For the text-containing cell, return its midpoint in (x, y) coordinate format. 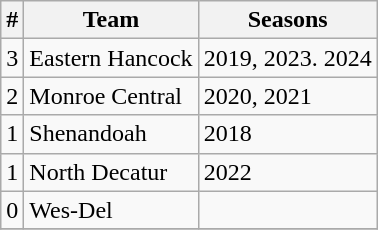
3 (12, 58)
Seasons (288, 20)
2018 (288, 134)
Shenandoah (111, 134)
Wes-Del (111, 210)
Team (111, 20)
# (12, 20)
Eastern Hancock (111, 58)
2 (12, 96)
2019, 2023. 2024 (288, 58)
0 (12, 210)
2020, 2021 (288, 96)
Monroe Central (111, 96)
North Decatur (111, 172)
2022 (288, 172)
